Extract the (X, Y) coordinate from the center of the cell holding the provided text.  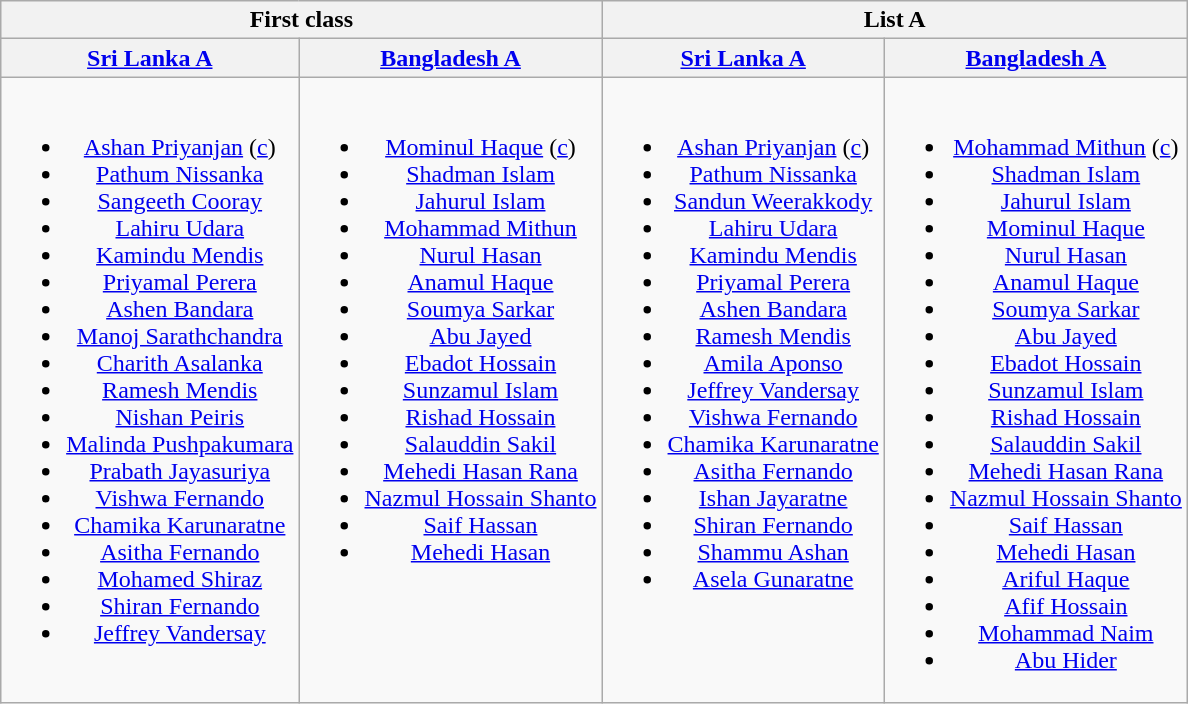
List A (894, 20)
First class (302, 20)
